Output the (x, y) coordinate of the center of the cell containing the given text.  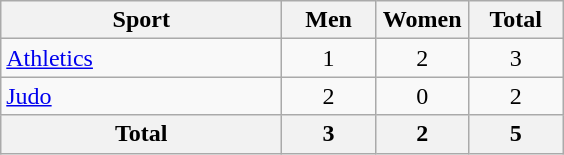
Women (422, 20)
5 (516, 134)
0 (422, 96)
1 (329, 58)
Men (329, 20)
Judo (142, 96)
Athletics (142, 58)
Sport (142, 20)
